Detect which cell encompasses the target text, then output its [x, y] center coordinate. 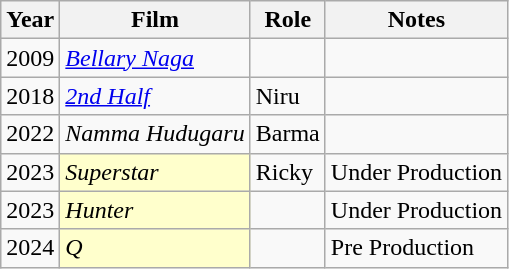
2018 [30, 96]
Bellary Naga [155, 58]
Pre Production [416, 248]
2022 [30, 134]
Niru [288, 96]
Q [155, 248]
Superstar [155, 172]
Role [288, 20]
2009 [30, 58]
Hunter [155, 210]
Ricky [288, 172]
2024 [30, 248]
Notes [416, 20]
Namma Hudugaru [155, 134]
Year [30, 20]
Film [155, 20]
Barma [288, 134]
2nd Half [155, 96]
